Identify which cell holds the provided text, then report its [X, Y] central coordinate. 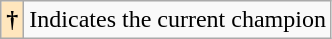
Indicates the current champion [178, 20]
† [12, 20]
